From the cell containing the given text, extract its center point as (X, Y) coordinate. 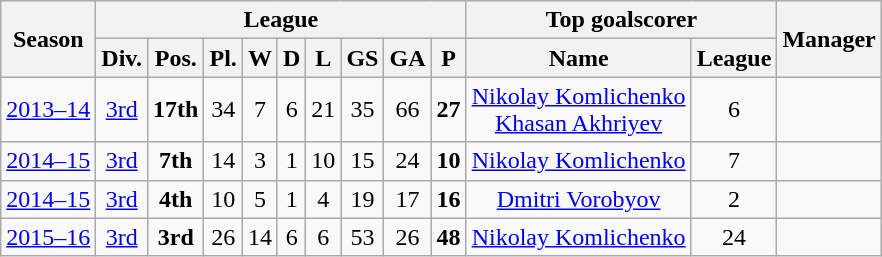
GS (362, 58)
4th (176, 199)
Dmitri Vorobyov (578, 199)
Pl. (223, 58)
16 (448, 199)
3 (260, 161)
Pos. (176, 58)
P (448, 58)
53 (362, 237)
2 (734, 199)
5 (260, 199)
Top goalscorer (622, 20)
GA (408, 58)
L (324, 58)
2015–16 (48, 237)
Nikolay Komlichenko Khasan Akhriyev (578, 110)
19 (362, 199)
48 (448, 237)
17th (176, 110)
21 (324, 110)
66 (408, 110)
15 (362, 161)
35 (362, 110)
Div. (122, 58)
W (260, 58)
Season (48, 39)
Manager (829, 39)
34 (223, 110)
27 (448, 110)
2013–14 (48, 110)
7th (176, 161)
4 (324, 199)
Name (578, 58)
D (291, 58)
17 (408, 199)
